Find where the given text appears and provide that cell's center as (x, y) coordinate. 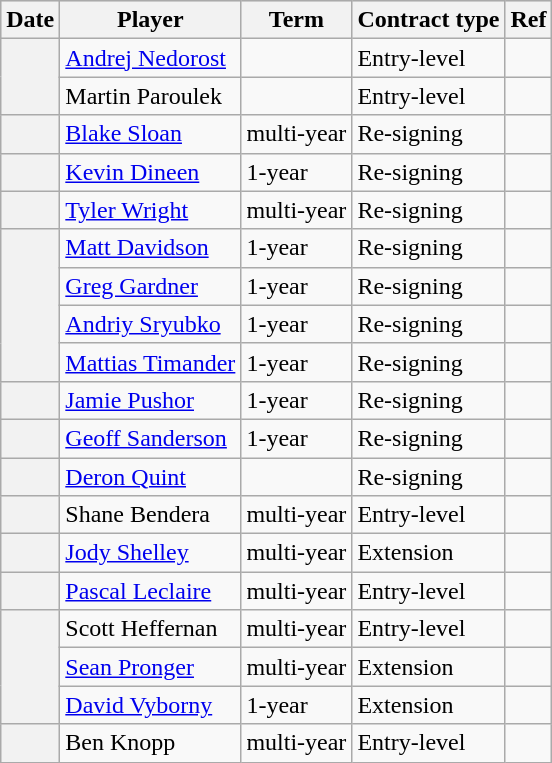
Shane Bendera (150, 515)
Ref (528, 20)
Jamie Pushor (150, 400)
Contract type (428, 20)
Ben Knopp (150, 743)
Jody Shelley (150, 553)
Pascal Leclaire (150, 591)
Tyler Wright (150, 210)
Scott Heffernan (150, 629)
Martin Paroulek (150, 96)
Term (296, 20)
Deron Quint (150, 477)
Greg Gardner (150, 286)
Sean Pronger (150, 667)
David Vyborny (150, 705)
Blake Sloan (150, 134)
Player (150, 20)
Matt Davidson (150, 248)
Mattias Timander (150, 362)
Geoff Sanderson (150, 438)
Kevin Dineen (150, 172)
Andrej Nedorost (150, 58)
Date (30, 20)
Andriy Sryubko (150, 324)
